Search for the cell housing the specified text and yield its (X, Y) center coordinate. 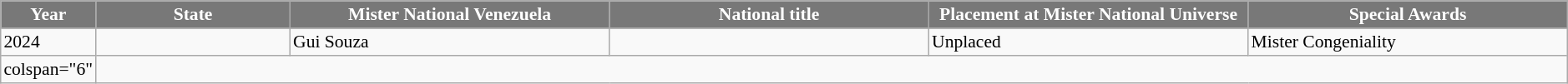
Special Awards (1408, 15)
State (193, 15)
colspan="6" (48, 70)
2024 (48, 42)
Year (48, 15)
Mister Congeniality (1408, 42)
Gui Souza (449, 42)
Placement at Mister National Universe (1088, 15)
National title (769, 15)
Unplaced (1088, 42)
Mister National Venezuela (449, 15)
